From the cell containing the given text, extract its center point as [X, Y] coordinate. 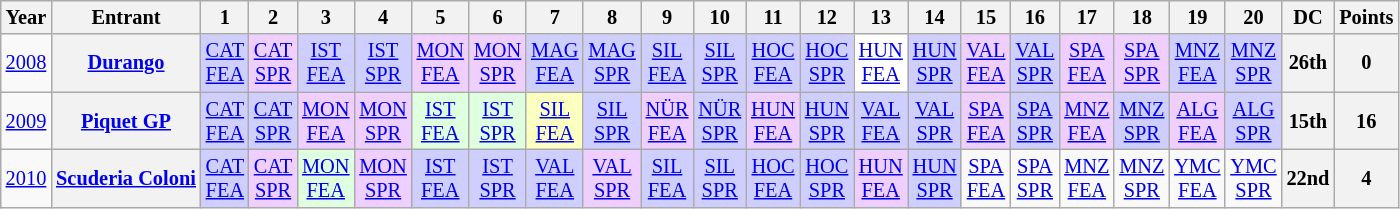
3 [326, 17]
19 [1197, 17]
6 [498, 17]
9 [668, 17]
20 [1253, 17]
Piquet GP [126, 121]
Entrant [126, 17]
12 [827, 17]
1 [225, 17]
MAGFEA [554, 63]
2009 [26, 121]
5 [440, 17]
Points [1366, 17]
22nd [1308, 178]
2008 [26, 63]
14 [935, 17]
Year [26, 17]
ALGFEA [1197, 121]
0 [1366, 63]
2010 [26, 178]
10 [720, 17]
11 [773, 17]
MAGSPR [612, 63]
DC [1308, 17]
15th [1308, 121]
7 [554, 17]
26th [1308, 63]
17 [1086, 17]
Durango [126, 63]
ALGSPR [1253, 121]
18 [1142, 17]
2 [273, 17]
YMCFEA [1197, 178]
YMCSPR [1253, 178]
NÜRFEA [668, 121]
15 [986, 17]
8 [612, 17]
Scuderia Coloni [126, 178]
NÜRSPR [720, 121]
13 [881, 17]
